Extract the (X, Y) coordinate from the center of the cell holding the provided text.  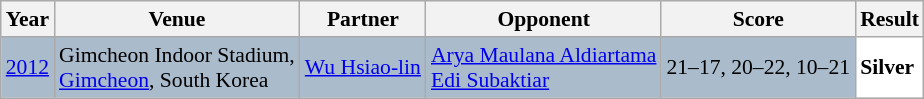
Gimcheon Indoor Stadium,Gimcheon, South Korea (177, 68)
21–17, 20–22, 10–21 (758, 68)
Year (28, 19)
Silver (890, 68)
Wu Hsiao-lin (363, 68)
Partner (363, 19)
Opponent (544, 19)
2012 (28, 68)
Venue (177, 19)
Result (890, 19)
Arya Maulana Aldiartama Edi Subaktiar (544, 68)
Score (758, 19)
